Find where the given text appears and provide that cell's center as (X, Y) coordinate. 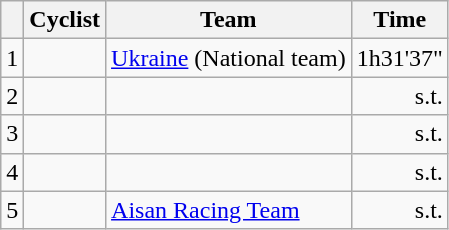
5 (12, 210)
2 (12, 96)
1 (12, 58)
Ukraine (National team) (229, 58)
Aisan Racing Team (229, 210)
Time (400, 20)
4 (12, 172)
Cyclist (65, 20)
Team (229, 20)
1h31'37" (400, 58)
3 (12, 134)
